Find where the given text appears and provide that cell's center as [x, y] coordinate. 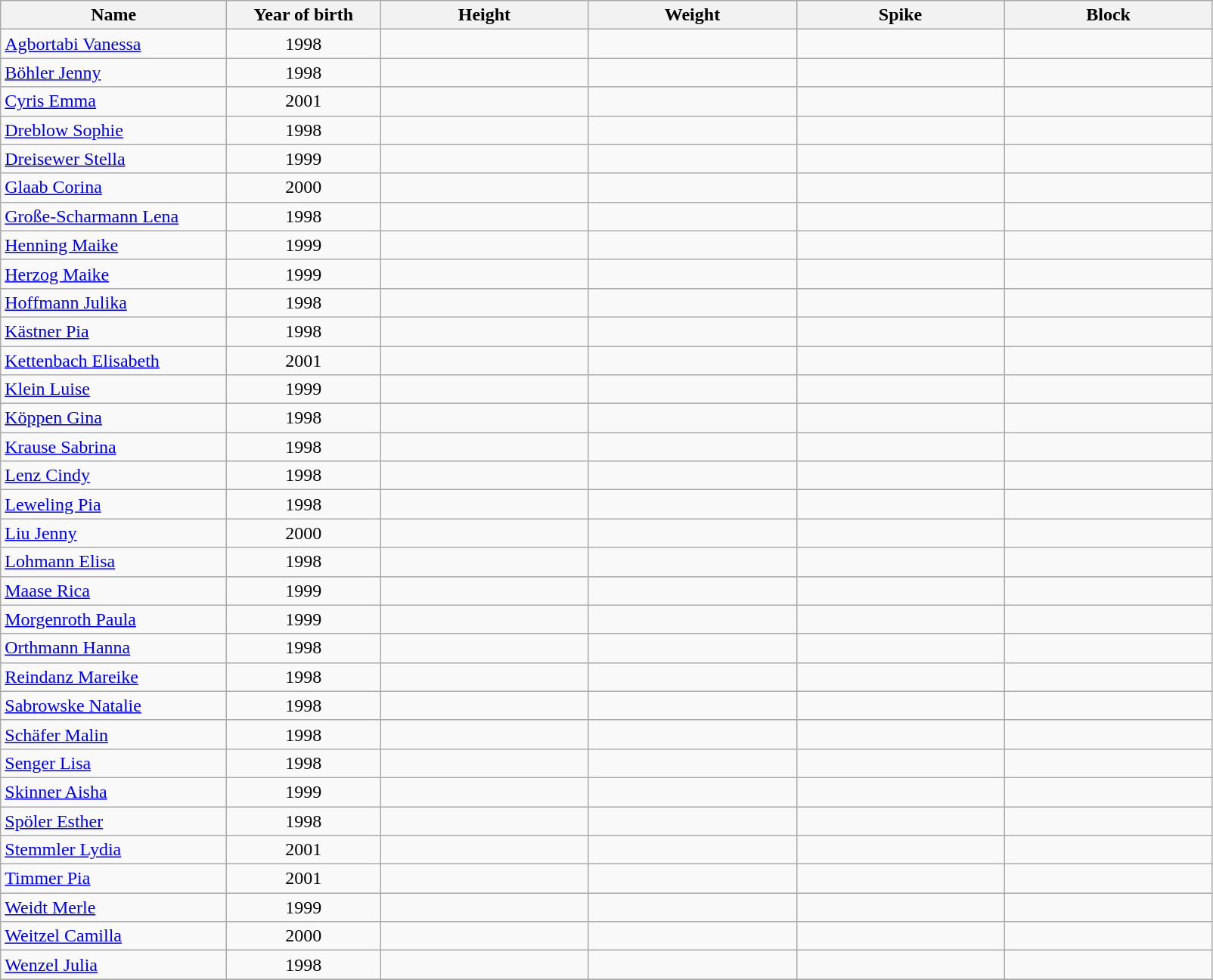
Leweling Pia [113, 504]
Block [1109, 15]
Krause Sabrina [113, 447]
Orthmann Hanna [113, 648]
Reindanz Mareike [113, 677]
Böhler Jenny [113, 73]
Lenz Cindy [113, 476]
Year of birth [304, 15]
Stemmler Lydia [113, 850]
Spike [900, 15]
Skinner Aisha [113, 792]
Agbortabi Vanessa [113, 44]
Herzog Maike [113, 274]
Glaab Corina [113, 188]
Wenzel Julia [113, 965]
Senger Lisa [113, 763]
Maase Rica [113, 591]
Cyris Emma [113, 101]
Kästner Pia [113, 331]
Spöler Esther [113, 820]
Dreblow Sophie [113, 130]
Weitzel Camilla [113, 936]
Weight [693, 15]
Lohmann Elisa [113, 562]
Sabrowske Natalie [113, 706]
Name [113, 15]
Köppen Gina [113, 418]
Große-Scharmann Lena [113, 216]
Hoffmann Julika [113, 302]
Henning Maike [113, 245]
Height [484, 15]
Weidt Merle [113, 907]
Dreisewer Stella [113, 159]
Timmer Pia [113, 879]
Morgenroth Paula [113, 619]
Klein Luise [113, 389]
Schäfer Malin [113, 734]
Kettenbach Elisabeth [113, 361]
Liu Jenny [113, 533]
